Determine the [X, Y] coordinate at the center of the cell enclosing the given text.  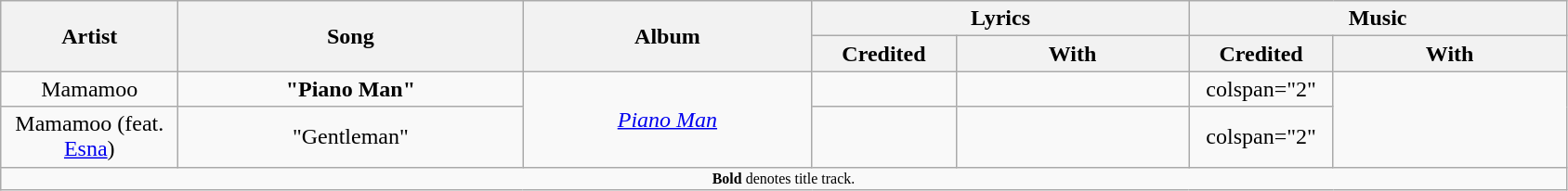
Bold denotes title track. [784, 178]
Album [667, 36]
Artist [89, 36]
"Piano Man" [351, 89]
Piano Man [667, 119]
Mamamoo [89, 89]
Music [1378, 19]
"Gentleman" [351, 137]
Lyrics [1000, 19]
Mamamoo (feat. Esna) [89, 137]
Song [351, 36]
